Determine the (X, Y) coordinate at the center of the cell enclosing the given text.  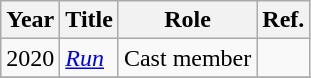
Title (90, 20)
Ref. (284, 20)
Year (30, 20)
Cast member (187, 58)
2020 (30, 58)
Role (187, 20)
Run (90, 58)
